Capture the cell that displays the provided text and extract its (X, Y) central coordinate. 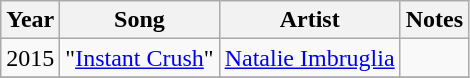
Natalie Imbruglia (310, 58)
2015 (30, 58)
Artist (310, 20)
Notes (434, 20)
"Instant Crush" (140, 58)
Song (140, 20)
Year (30, 20)
